Locate the cell with the specified text and output its (X, Y) center coordinate. 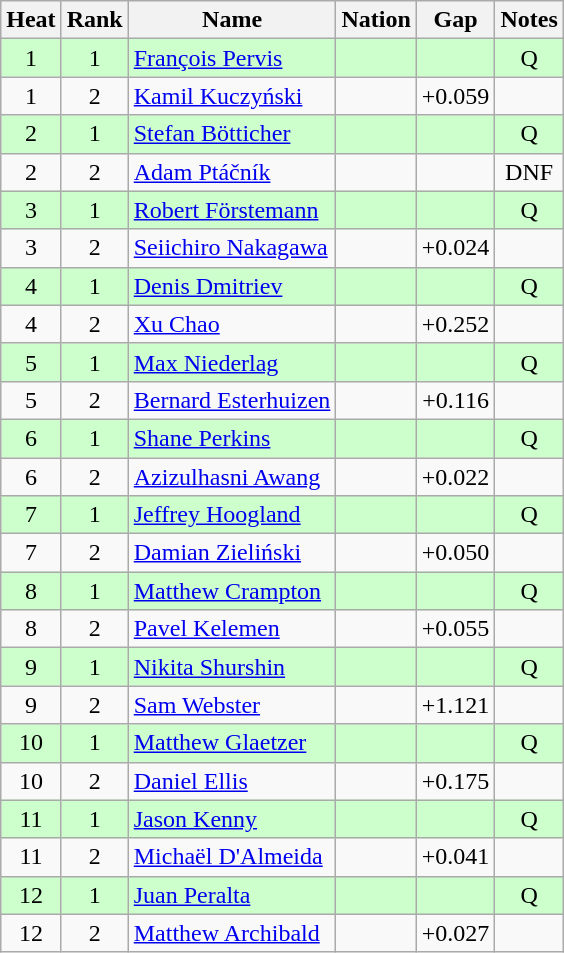
Heat (31, 20)
DNF (529, 172)
Robert Förstemann (232, 210)
Jason Kenny (232, 819)
Damian Zieliński (232, 553)
Bernard Esterhuizen (232, 400)
Matthew Crampton (232, 591)
Notes (529, 20)
Adam Ptáčník (232, 172)
+0.252 (456, 324)
Denis Dmitriev (232, 286)
+0.059 (456, 96)
+1.121 (456, 705)
+0.041 (456, 857)
François Pervis (232, 58)
Juan Peralta (232, 895)
Jeffrey Hoogland (232, 515)
Daniel Ellis (232, 781)
Nation (376, 20)
Kamil Kuczyński (232, 96)
Gap (456, 20)
Shane Perkins (232, 438)
+0.116 (456, 400)
+0.027 (456, 933)
Rank (94, 20)
+0.055 (456, 629)
+0.022 (456, 477)
Seiichiro Nakagawa (232, 248)
Stefan Bötticher (232, 134)
+0.175 (456, 781)
+0.024 (456, 248)
Xu Chao (232, 324)
Matthew Archibald (232, 933)
+0.050 (456, 553)
Max Niederlag (232, 362)
Azizulhasni Awang (232, 477)
Nikita Shurshin (232, 667)
Name (232, 20)
Michaël D'Almeida (232, 857)
Sam Webster (232, 705)
Matthew Glaetzer (232, 743)
Pavel Kelemen (232, 629)
